Extract the (X, Y) coordinate from the center of the cell holding the provided text.  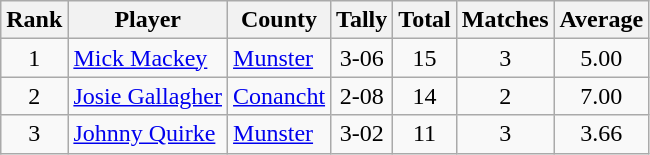
2-08 (362, 96)
Matches (505, 20)
3-02 (362, 134)
County (280, 20)
Average (602, 20)
11 (425, 134)
7.00 (602, 96)
Total (425, 20)
Conancht (280, 96)
Josie Gallagher (148, 96)
Player (148, 20)
Johnny Quirke (148, 134)
5.00 (602, 58)
Rank (34, 20)
3.66 (602, 134)
Tally (362, 20)
15 (425, 58)
14 (425, 96)
3-06 (362, 58)
Mick Mackey (148, 58)
1 (34, 58)
